For the text-containing cell, return its midpoint in (x, y) coordinate format. 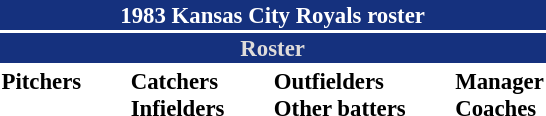
1983 Kansas City Royals roster (272, 15)
Roster (272, 48)
